Detect which cell encompasses the target text, then output its (X, Y) center coordinate. 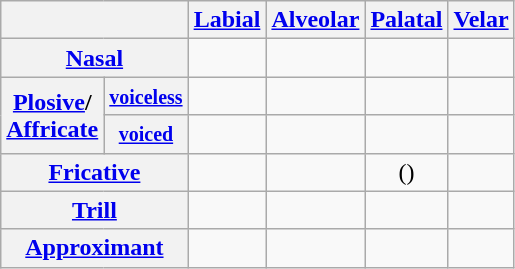
() (406, 172)
Fricative (94, 172)
Alveolar (316, 20)
Velar (481, 20)
Labial (227, 20)
voiceless (146, 96)
Nasal (94, 58)
Trill (94, 210)
Approximant (94, 248)
Palatal (406, 20)
Plosive/Affricate (52, 115)
voiced (146, 134)
